Identify which cell holds the provided text, then report its (X, Y) central coordinate. 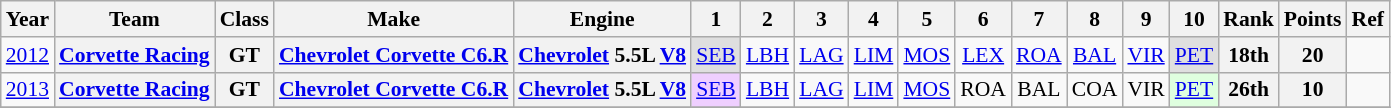
5 (926, 19)
6 (983, 19)
LEX (983, 55)
2 (768, 19)
Rank (1248, 19)
Points (1313, 19)
Make (394, 19)
Engine (602, 19)
COA (1095, 90)
7 (1039, 19)
Class (244, 19)
Year (28, 19)
20 (1313, 55)
2013 (28, 90)
18th (1248, 55)
26th (1248, 90)
8 (1095, 19)
4 (874, 19)
Team (134, 19)
3 (821, 19)
9 (1146, 19)
1 (716, 19)
Ref (1368, 19)
2012 (28, 55)
